Locate the cell with the specified text and output its [x, y] center coordinate. 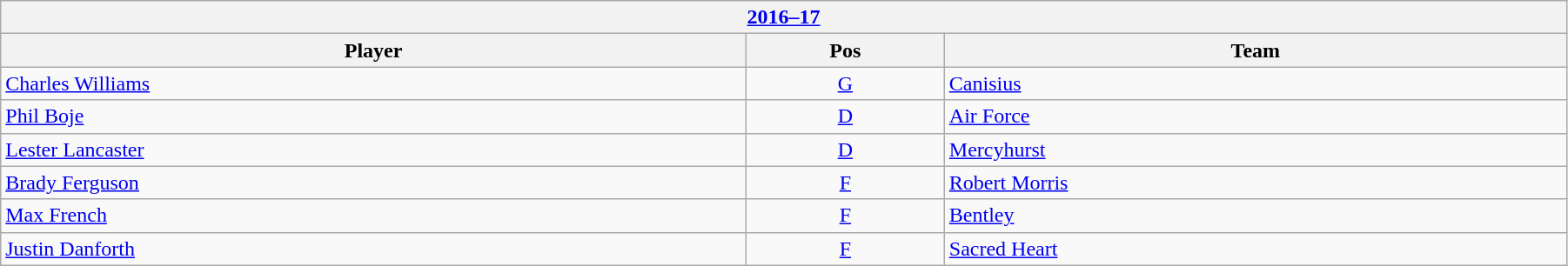
Charles Williams [374, 83]
Brady Ferguson [374, 183]
Phil Boje [374, 116]
Justin Danforth [374, 249]
Bentley [1255, 216]
G [845, 83]
Team [1255, 50]
Robert Morris [1255, 183]
Lester Lancaster [374, 150]
Pos [845, 50]
Max French [374, 216]
Player [374, 50]
Sacred Heart [1255, 249]
Air Force [1255, 116]
Canisius [1255, 83]
2016–17 [784, 17]
Mercyhurst [1255, 150]
